Pinpoint the cell where the given text exists, returning its [x, y] midpoint coordinate. 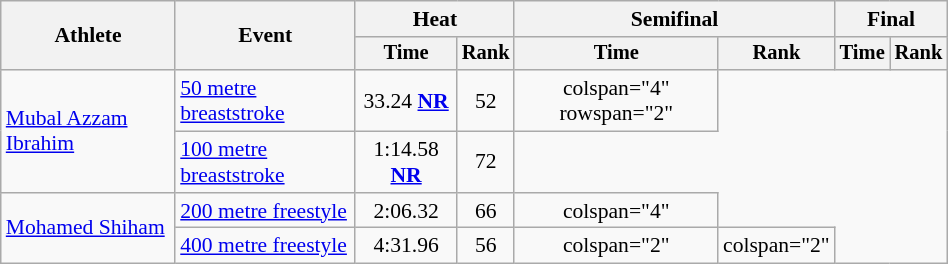
72 [486, 162]
52 [486, 100]
400 metre freestyle [265, 246]
Mubal Azzam Ibrahim [88, 131]
1:14.58 NR [406, 162]
colspan="4" rowspan="2" [616, 100]
56 [486, 246]
66 [486, 211]
Semifinal [674, 19]
100 metre breaststroke [265, 162]
Mohamed Shiham [88, 228]
4:31.96 [406, 246]
50 metre breaststroke [265, 100]
colspan="4" [616, 211]
Heat [434, 19]
200 metre freestyle [265, 211]
Event [265, 36]
2:06.32 [406, 211]
Final [892, 19]
33.24 NR [406, 100]
Athlete [88, 36]
